Return the (X, Y) coordinate for the center point of the cell that contains the specified text.  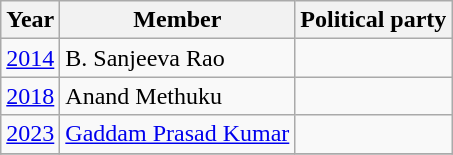
2023 (30, 134)
Anand Methuku (178, 96)
2018 (30, 96)
Political party (374, 20)
Year (30, 20)
B. Sanjeeva Rao (178, 58)
Gaddam Prasad Kumar (178, 134)
Member (178, 20)
2014 (30, 58)
